Locate the cell with the specified text and output its [x, y] center coordinate. 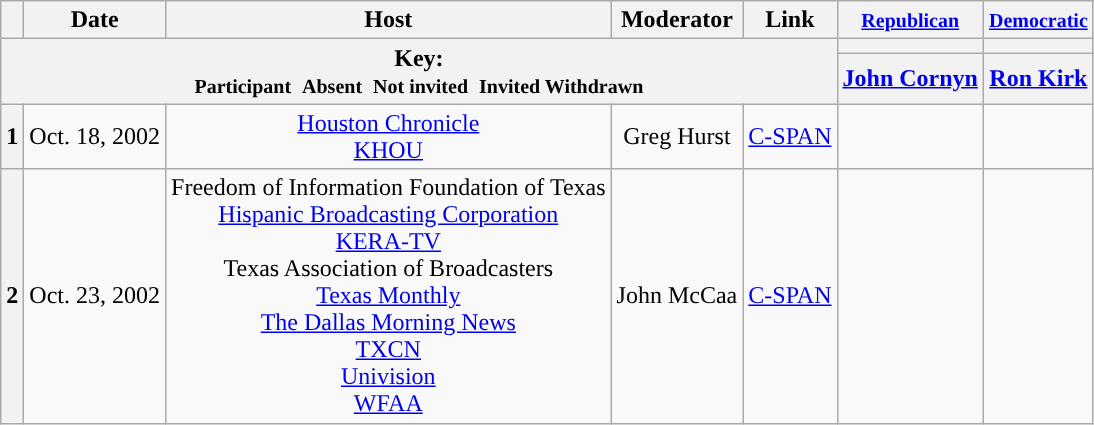
Oct. 18, 2002 [95, 136]
Republican [910, 20]
Oct. 23, 2002 [95, 296]
Link [790, 20]
Moderator [677, 20]
Greg Hurst [677, 136]
John McCaa [677, 296]
Host [389, 20]
Date [95, 20]
John Cornyn [910, 78]
2 [12, 296]
Democratic [1038, 20]
Houston ChronicleKHOU [389, 136]
Ron Kirk [1038, 78]
1 [12, 136]
Key: Participant Absent Not invited Invited Withdrawn [419, 72]
